Output the [X, Y] coordinate of the center of the cell containing the given text.  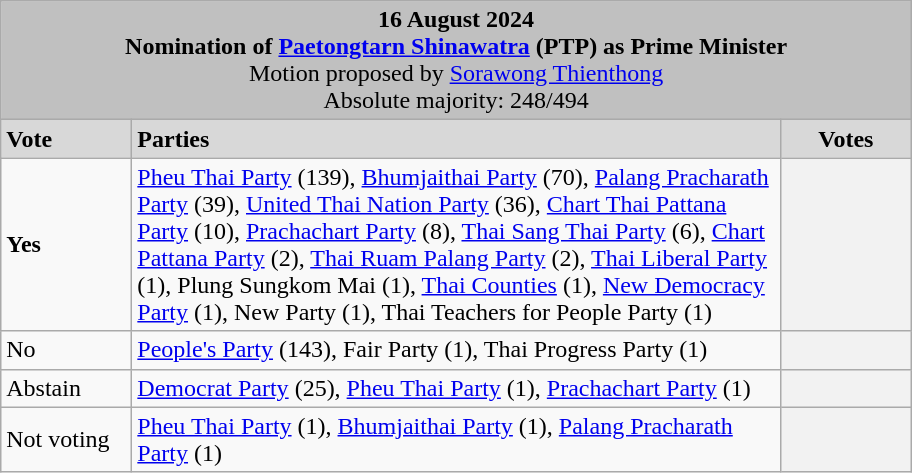
Yes [66, 244]
Pheu Thai Party (1), Bhumjaithai Party (1), Palang Pracharath Party (1) [456, 440]
Abstain [66, 388]
No [66, 350]
Not voting [66, 440]
Votes [846, 139]
Democrat Party (25), Pheu Thai Party (1), Prachachart Party (1) [456, 388]
Parties [456, 139]
Vote [66, 139]
16 August 2024Nomination of Paetongtarn Shinawatra (PTP) as Prime MinisterMotion proposed by Sorawong ThienthongAbsolute majority: 248/494 [456, 60]
People's Party (143), Fair Party (1), Thai Progress Party (1) [456, 350]
